Return the (X, Y) coordinate for the center point of the cell that contains the specified text.  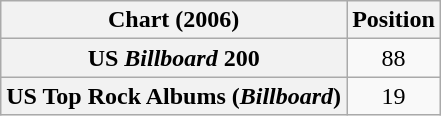
Position (394, 20)
US Billboard 200 (174, 58)
Chart (2006) (174, 20)
19 (394, 96)
US Top Rock Albums (Billboard) (174, 96)
88 (394, 58)
